Find where the given text appears and provide that cell's center as (x, y) coordinate. 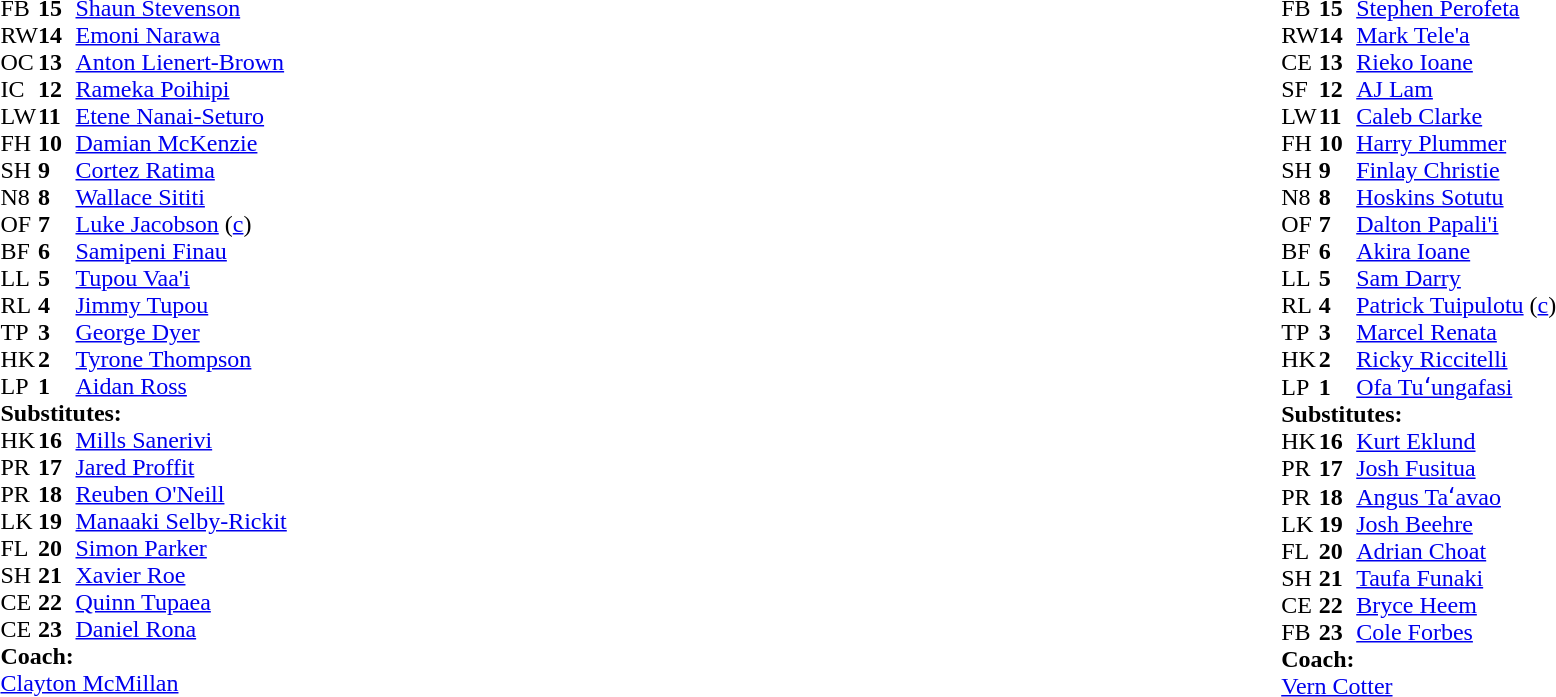
FB (1300, 632)
Finlay Christie (1456, 170)
Dalton Papali'i (1456, 224)
Damian McKenzie (182, 144)
Emoni Narawa (182, 36)
Jimmy Tupou (182, 306)
Josh Beehre (1456, 524)
Xavier Roe (182, 576)
Reuben O'Neill (182, 494)
Taufa Funaki (1456, 578)
Anton Lienert-Brown (182, 62)
Jared Proffit (182, 468)
Angus Taʻavao (1456, 496)
Tupou Vaa'i (182, 278)
Ricky Riccitelli (1456, 360)
Akira Ioane (1456, 252)
AJ Lam (1456, 90)
Kurt Eklund (1456, 442)
Manaaki Selby-Rickit (182, 522)
SF (1300, 90)
Daniel Rona (182, 630)
Tyrone Thompson (182, 360)
Simon Parker (182, 548)
Rieko Ioane (1456, 62)
Cortez Ratima (182, 170)
Mills Sanerivi (182, 440)
Wallace Sititi (182, 198)
Josh Fusitua (1456, 468)
Sam Darry (1456, 278)
Etene Nanai-Seturo (182, 116)
Hoskins Sotutu (1456, 198)
Aidan Ross (182, 386)
Rameka Poihipi (182, 90)
IC (19, 90)
Mark Tele'a (1456, 36)
Bryce Heem (1456, 606)
George Dyer (182, 332)
Quinn Tupaea (182, 602)
Harry Plummer (1456, 144)
Luke Jacobson (c) (182, 224)
OC (19, 62)
Patrick Tuipulotu (c) (1456, 306)
Adrian Choat (1456, 552)
Ofa Tuʻungafasi (1456, 386)
Samipeni Finau (182, 252)
Cole Forbes (1456, 632)
Marcel Renata (1456, 332)
Clayton McMillan (143, 684)
Caleb Clarke (1456, 116)
